For the text-containing cell, return its midpoint in [x, y] coordinate format. 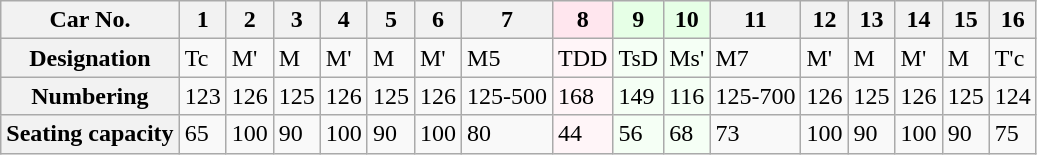
TsD [638, 58]
11 [756, 20]
9 [638, 20]
149 [638, 96]
16 [1012, 20]
3 [296, 20]
Ms' [687, 58]
7 [508, 20]
Car No. [90, 20]
Numbering [90, 96]
1 [202, 20]
44 [583, 134]
12 [824, 20]
116 [687, 96]
8 [583, 20]
6 [438, 20]
65 [202, 134]
T'c [1012, 58]
56 [638, 134]
5 [390, 20]
125-700 [756, 96]
M7 [756, 58]
123 [202, 96]
68 [687, 134]
168 [583, 96]
Designation [90, 58]
4 [344, 20]
73 [756, 134]
15 [966, 20]
13 [872, 20]
TDD [583, 58]
Seating capacity [90, 134]
14 [918, 20]
125-500 [508, 96]
10 [687, 20]
2 [250, 20]
124 [1012, 96]
Tc [202, 58]
75 [1012, 134]
80 [508, 134]
M5 [508, 58]
